Scan for the cell matching the given text and deliver its (x, y) coordinate at center. 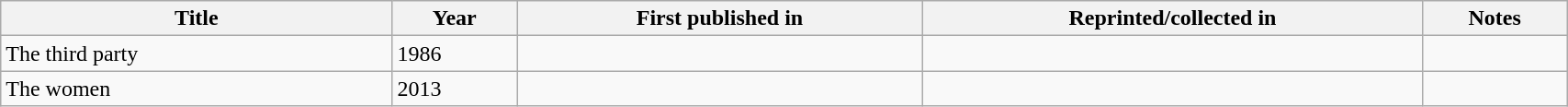
Year (455, 18)
Reprinted/collected in (1172, 18)
Notes (1495, 18)
The third party (197, 53)
The women (197, 89)
First published in (720, 18)
1986 (455, 53)
2013 (455, 89)
Title (197, 18)
